Return the (x, y) coordinate for the center point of the cell that contains the specified text.  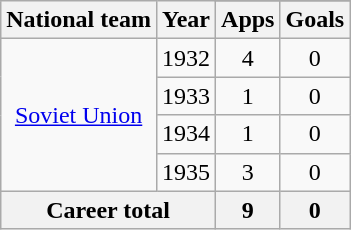
1935 (186, 172)
Apps (248, 20)
Career total (108, 210)
9 (248, 210)
1933 (186, 96)
3 (248, 172)
1934 (186, 134)
1932 (186, 58)
Soviet Union (79, 115)
National team (79, 20)
4 (248, 58)
Goals (315, 20)
Year (186, 20)
